Provide the (X, Y) coordinate of the cell's center where the given text is located.  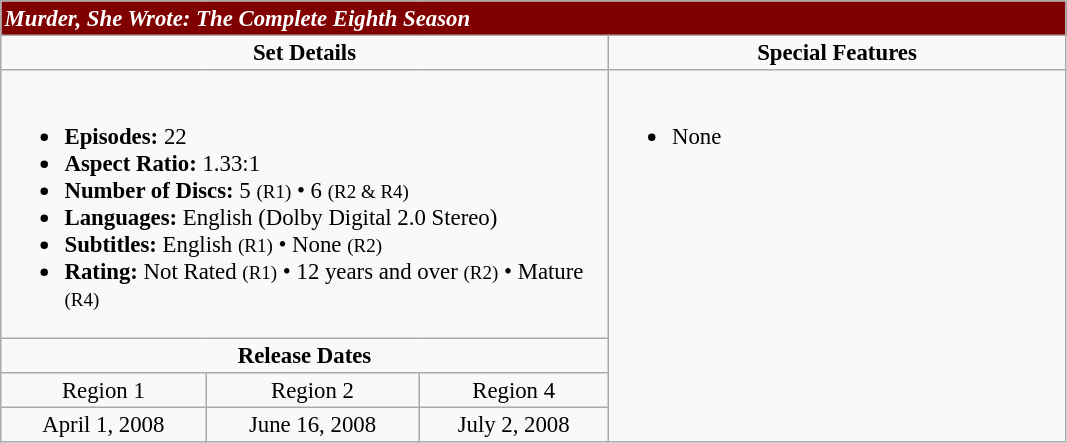
Release Dates (305, 356)
Murder, She Wrote: The Complete Eighth Season (534, 18)
July 2, 2008 (514, 425)
Region 2 (312, 390)
Region 4 (514, 390)
Set Details (305, 52)
Region 1 (104, 390)
April 1, 2008 (104, 425)
Special Features (837, 52)
June 16, 2008 (312, 425)
None (837, 256)
